Find where the given text appears and provide that cell's center as (x, y) coordinate. 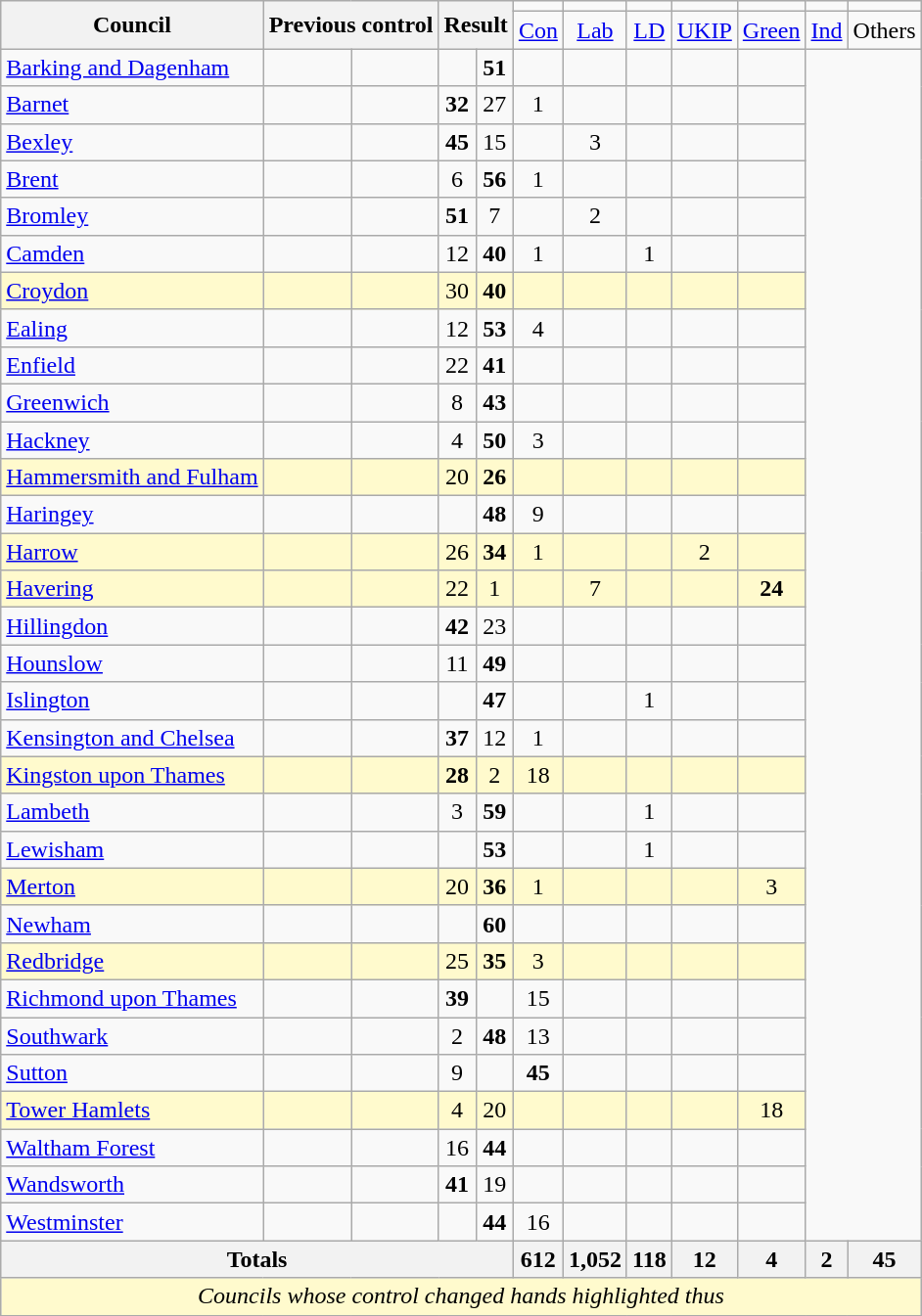
Council (132, 25)
19 (494, 1185)
612 (538, 1259)
35 (494, 961)
Harrow (132, 552)
28 (457, 775)
Hillingdon (132, 626)
60 (494, 924)
37 (457, 738)
1,052 (595, 1259)
Croydon (132, 291)
Kingston upon Thames (132, 775)
39 (457, 998)
34 (494, 552)
Tower Hamlets (132, 1111)
Westminster (132, 1222)
Hounslow (132, 663)
6 (457, 179)
Brent (132, 179)
Hammersmith and Fulham (132, 477)
Lab (595, 30)
42 (457, 626)
Bromley (132, 216)
59 (494, 812)
Sutton (132, 1073)
47 (494, 701)
49 (494, 663)
32 (457, 105)
LD (649, 30)
Southwark (132, 1036)
24 (771, 589)
Islington (132, 701)
Ealing (132, 328)
Lambeth (132, 812)
11 (457, 663)
Wandsworth (132, 1185)
Result (476, 25)
25 (457, 961)
Barking and Dagenham (132, 68)
Enfield (132, 365)
50 (494, 439)
Kensington and Chelsea (132, 738)
Con (538, 30)
36 (494, 886)
Green (771, 30)
Waltham Forest (132, 1148)
43 (494, 402)
13 (538, 1036)
Totals (257, 1259)
118 (649, 1259)
8 (457, 402)
Merton (132, 886)
27 (494, 105)
Previous control (350, 25)
Lewisham (132, 849)
Barnet (132, 105)
Others (885, 30)
Havering (132, 589)
Haringey (132, 515)
Richmond upon Thames (132, 998)
Councils whose control changed hands highlighted thus (461, 1296)
56 (494, 179)
Camden (132, 253)
UKIP (705, 30)
Ind (826, 30)
Bexley (132, 142)
Hackney (132, 439)
23 (494, 626)
30 (457, 291)
Newham (132, 924)
Greenwich (132, 402)
Redbridge (132, 961)
